Detect which cell encompasses the target text, then output its [X, Y] center coordinate. 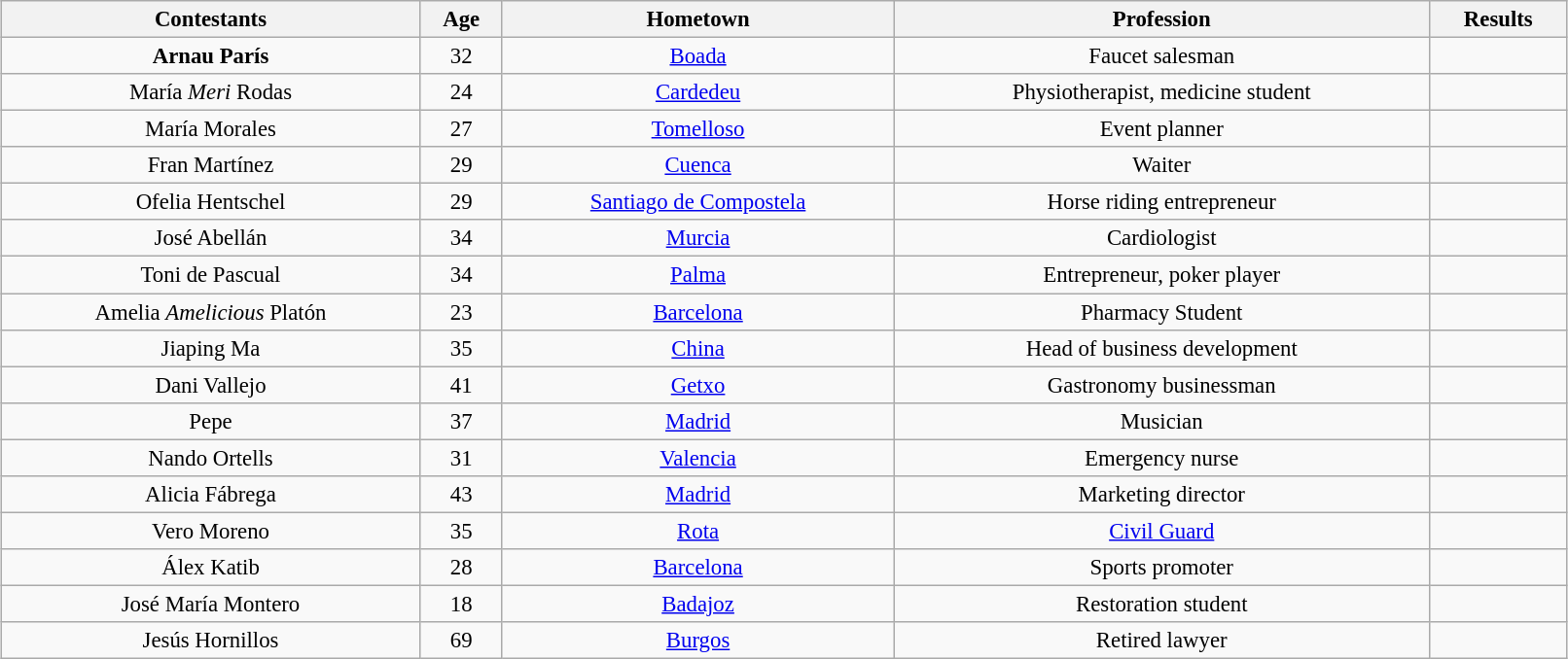
Entrepreneur, poker player [1161, 275]
Faucet salesman [1161, 55]
Jesús Hornillos [210, 641]
Toni de Pascual [210, 275]
Tomelloso [698, 129]
Santiago de Compostela [698, 202]
69 [461, 641]
41 [461, 385]
Results [1498, 19]
Dani Vallejo [210, 385]
Retired lawyer [1161, 641]
Sports promoter [1161, 568]
Fran Martínez [210, 165]
Álex Katib [210, 568]
27 [461, 129]
China [698, 348]
31 [461, 458]
Waiter [1161, 165]
Palma [698, 275]
Restoration student [1161, 604]
Profession [1161, 19]
Vero Moreno [210, 531]
Cuenca [698, 165]
María Morales [210, 129]
Gastronomy businessman [1161, 385]
Jiaping Ma [210, 348]
Ofelia Hentschel [210, 202]
Valencia [698, 458]
Emergency nurse [1161, 458]
Head of business development [1161, 348]
Age [461, 19]
Burgos [698, 641]
Event planner [1161, 129]
Marketing director [1161, 494]
Pepe [210, 421]
Arnau París [210, 55]
Rota [698, 531]
Musician [1161, 421]
María Meri Rodas [210, 92]
Nando Ortells [210, 458]
Alicia Fábrega [210, 494]
Contestants [210, 19]
18 [461, 604]
Getxo [698, 385]
23 [461, 312]
Horse riding entrepreneur [1161, 202]
Cardedeu [698, 92]
Hometown [698, 19]
Physiotherapist, medicine student [1161, 92]
Pharmacy Student [1161, 312]
Civil Guard [1161, 531]
37 [461, 421]
24 [461, 92]
José Abellán [210, 238]
Amelia Amelicious Platón [210, 312]
43 [461, 494]
28 [461, 568]
32 [461, 55]
José María Montero [210, 604]
Murcia [698, 238]
Boada [698, 55]
Badajoz [698, 604]
Cardiologist [1161, 238]
